Return the [X, Y] coordinate for the center point of the cell that contains the specified text.  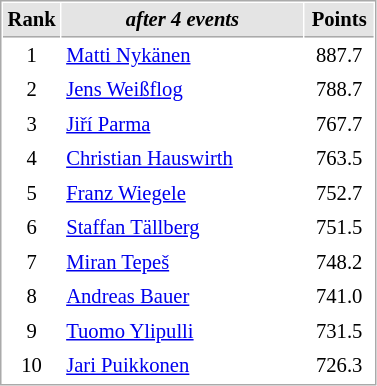
767.7 [340, 124]
10 [32, 366]
1 [32, 56]
Points [340, 20]
741.0 [340, 296]
Jiří Parma [183, 124]
Jens Weißflog [183, 90]
Miran Tepeš [183, 262]
Jari Puikkonen [183, 366]
Rank [32, 20]
3 [32, 124]
9 [32, 332]
Staffan Tällberg [183, 228]
748.2 [340, 262]
5 [32, 194]
Matti Nykänen [183, 56]
731.5 [340, 332]
887.7 [340, 56]
7 [32, 262]
6 [32, 228]
2 [32, 90]
Andreas Bauer [183, 296]
Tuomo Ylipulli [183, 332]
Christian Hauswirth [183, 158]
4 [32, 158]
751.5 [340, 228]
788.7 [340, 90]
Franz Wiegele [183, 194]
726.3 [340, 366]
after 4 events [183, 20]
752.7 [340, 194]
8 [32, 296]
763.5 [340, 158]
